Return the [X, Y] coordinate for the center point of the cell that contains the specified text.  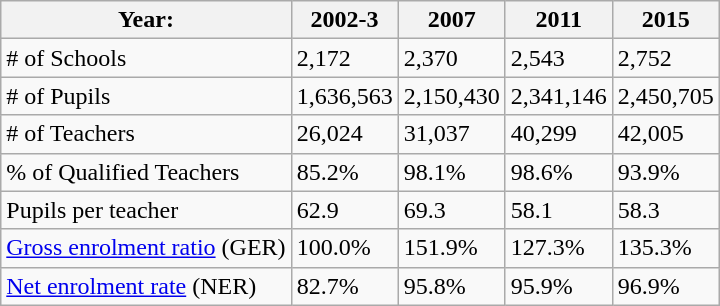
95.8% [452, 286]
2011 [558, 20]
96.9% [666, 286]
95.9% [558, 286]
% of Qualified Teachers [146, 172]
Year: [146, 20]
2007 [452, 20]
2,450,705 [666, 96]
# of Pupils [146, 96]
42,005 [666, 134]
100.0% [344, 248]
Pupils per teacher [146, 210]
31,037 [452, 134]
62.9 [344, 210]
2002-3 [344, 20]
Gross enrolment ratio (GER) [146, 248]
2,370 [452, 58]
2,543 [558, 58]
40,299 [558, 134]
2,752 [666, 58]
# of Schools [146, 58]
# of Teachers [146, 134]
69.3 [452, 210]
151.9% [452, 248]
98.1% [452, 172]
2,172 [344, 58]
Net enrolment rate (NER) [146, 286]
1,636,563 [344, 96]
127.3% [558, 248]
26,024 [344, 134]
82.7% [344, 286]
58.1 [558, 210]
85.2% [344, 172]
2,150,430 [452, 96]
2015 [666, 20]
58.3 [666, 210]
2,341,146 [558, 96]
135.3% [666, 248]
93.9% [666, 172]
98.6% [558, 172]
